Identify which cell holds the provided text, then report its [X, Y] central coordinate. 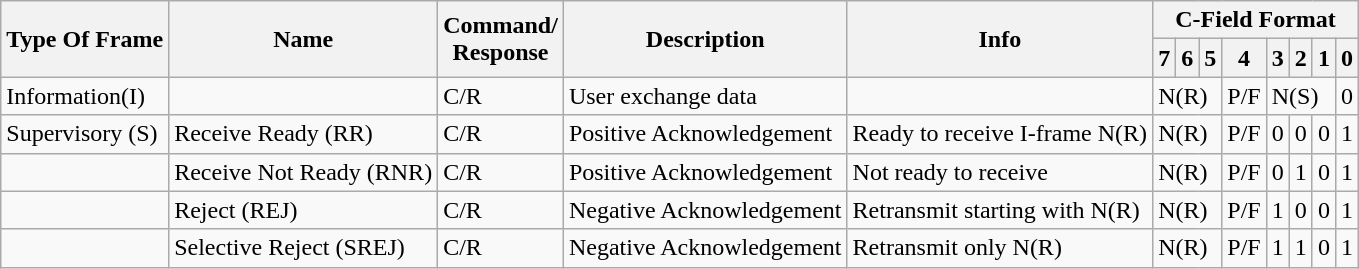
Description [705, 39]
Command/Response [501, 39]
6 [1188, 58]
Ready to receive I-frame N(R) [1000, 134]
Info [1000, 39]
7 [1164, 58]
5 [1210, 58]
Selective Reject (SREJ) [304, 248]
Retransmit starting with N(R) [1000, 210]
Information(I) [85, 96]
Reject (REJ) [304, 210]
Receive Ready (RR) [304, 134]
Type Of Frame [85, 39]
User exchange data [705, 96]
2 [1300, 58]
N(S) [1300, 96]
Not ready to receive [1000, 172]
C-Field Format [1256, 20]
Name [304, 39]
Retransmit only N(R) [1000, 248]
4 [1244, 58]
Receive Not Ready (RNR) [304, 172]
Supervisory (S) [85, 134]
3 [1278, 58]
